Return (x, y) of the center of cell containing provided text 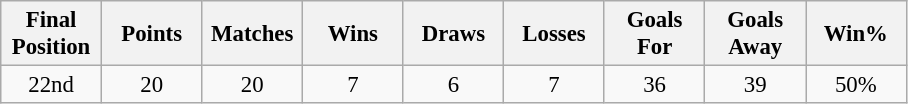
22nd (52, 85)
6 (454, 85)
Draws (454, 34)
50% (856, 85)
39 (756, 85)
Goals Away (756, 34)
Losses (554, 34)
Final Position (52, 34)
Wins (354, 34)
36 (654, 85)
Goals For (654, 34)
Win% (856, 34)
Points (152, 34)
Matches (252, 34)
